From the cell containing the given text, extract its center point as [x, y] coordinate. 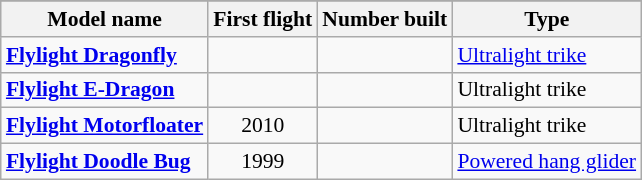
Flylight Dragonfly [104, 54]
Flylight E-Dragon [104, 90]
First flight [262, 19]
1999 [262, 161]
Flylight Motorfloater [104, 126]
Number built [384, 19]
Model name [104, 19]
2010 [262, 126]
Powered hang glider [546, 161]
Type [546, 19]
Flylight Doodle Bug [104, 161]
